For the text-containing cell, return its midpoint in [x, y] coordinate format. 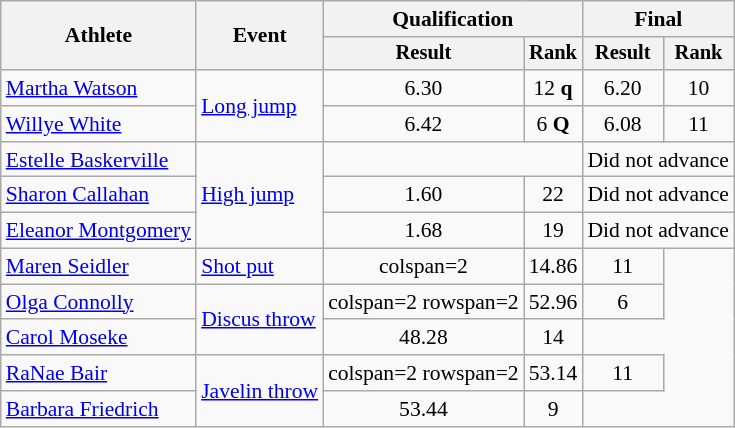
9 [554, 409]
Estelle Baskerville [98, 160]
6.20 [622, 88]
Shot put [260, 267]
53.14 [554, 373]
48.28 [424, 338]
52.96 [554, 302]
High jump [260, 196]
Eleanor Montgomery [98, 231]
Discus throw [260, 320]
53.44 [424, 409]
14 [554, 338]
Qualification [452, 19]
6 [622, 302]
Event [260, 36]
Javelin throw [260, 390]
6.42 [424, 124]
10 [698, 88]
6.08 [622, 124]
Olga Connolly [98, 302]
Final [658, 19]
RaNae Bair [98, 373]
Long jump [260, 106]
Sharon Callahan [98, 195]
12 q [554, 88]
Maren Seidler [98, 267]
22 [554, 195]
6.30 [424, 88]
1.60 [424, 195]
Athlete [98, 36]
Willye White [98, 124]
Carol Moseke [98, 338]
1.68 [424, 231]
19 [554, 231]
colspan=2 [424, 267]
Barbara Friedrich [98, 409]
Martha Watson [98, 88]
14.86 [554, 267]
6 Q [554, 124]
